Capture the cell that displays the provided text and extract its (x, y) central coordinate. 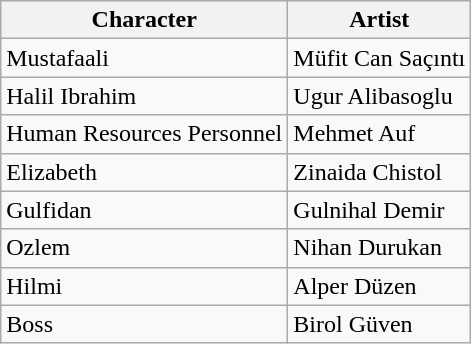
Artist (380, 20)
Character (144, 20)
Birol Güven (380, 324)
Alper Düzen (380, 286)
Mustafaali (144, 58)
Elizabeth (144, 172)
Nihan Durukan (380, 248)
Zinaida Chistol (380, 172)
Gulnihal Demir (380, 210)
Ugur Alibasoglu (380, 96)
Human Resources Personnel (144, 134)
Boss (144, 324)
Hilmi (144, 286)
Gulfidan (144, 210)
Halil Ibrahim (144, 96)
Mehmet Auf (380, 134)
Müfit Can Saçıntı (380, 58)
Ozlem (144, 248)
